Pinpoint the cell where the given text exists, returning its [x, y] midpoint coordinate. 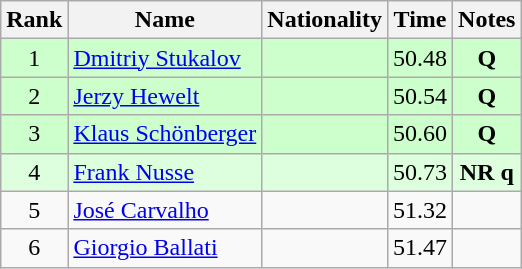
NR q [487, 172]
Klaus Schönberger [165, 134]
51.32 [420, 210]
Name [165, 20]
3 [34, 134]
José Carvalho [165, 210]
Nationality [325, 20]
Giorgio Ballati [165, 248]
4 [34, 172]
50.48 [420, 58]
1 [34, 58]
2 [34, 96]
6 [34, 248]
51.47 [420, 248]
50.60 [420, 134]
Dmitriy Stukalov [165, 58]
50.54 [420, 96]
50.73 [420, 172]
Rank [34, 20]
5 [34, 210]
Notes [487, 20]
Frank Nusse [165, 172]
Jerzy Hewelt [165, 96]
Time [420, 20]
